Return (X, Y) of the center of cell containing provided text 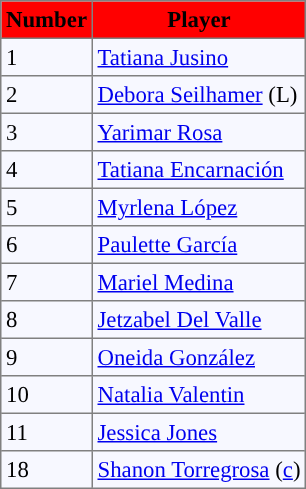
Tatiana Jusino (198, 57)
Player (198, 20)
4 (47, 170)
Yarimar Rosa (198, 132)
1 (47, 57)
Debora Seilhamer (L) (198, 95)
Tatiana Encarnación (198, 170)
9 (47, 357)
8 (47, 320)
Natalia Valentin (198, 395)
6 (47, 245)
Myrlena López (198, 207)
Number (47, 20)
Mariel Medina (198, 282)
3 (47, 132)
Oneida González (198, 357)
Paulette García (198, 245)
Shanon Torregrosa (c) (198, 470)
5 (47, 207)
7 (47, 282)
Jetzabel Del Valle (198, 320)
10 (47, 395)
2 (47, 95)
11 (47, 432)
18 (47, 470)
Jessica Jones (198, 432)
